Search for the cell housing the specified text and yield its (x, y) center coordinate. 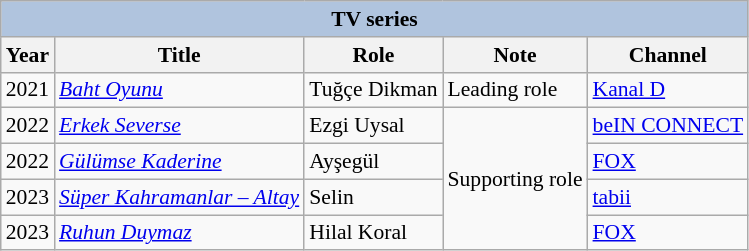
TV series (374, 19)
Year (28, 55)
Channel (668, 55)
tabii (668, 197)
Süper Kahramanlar – Altay (179, 197)
Title (179, 55)
Role (373, 55)
Ayşegül (373, 162)
Baht Oyunu (179, 90)
Note (514, 55)
Ezgi Uysal (373, 126)
Gülümse Kaderine (179, 162)
Leading role (514, 90)
2021 (28, 90)
beIN CONNECT (668, 126)
Hilal Koral (373, 233)
Kanal D (668, 90)
Erkek Severse (179, 126)
Ruhun Duymaz (179, 233)
Selin (373, 197)
Supporting role (514, 179)
Tuğçe Dikman (373, 90)
